Scan for the cell matching the given text and deliver its [X, Y] coordinate at center. 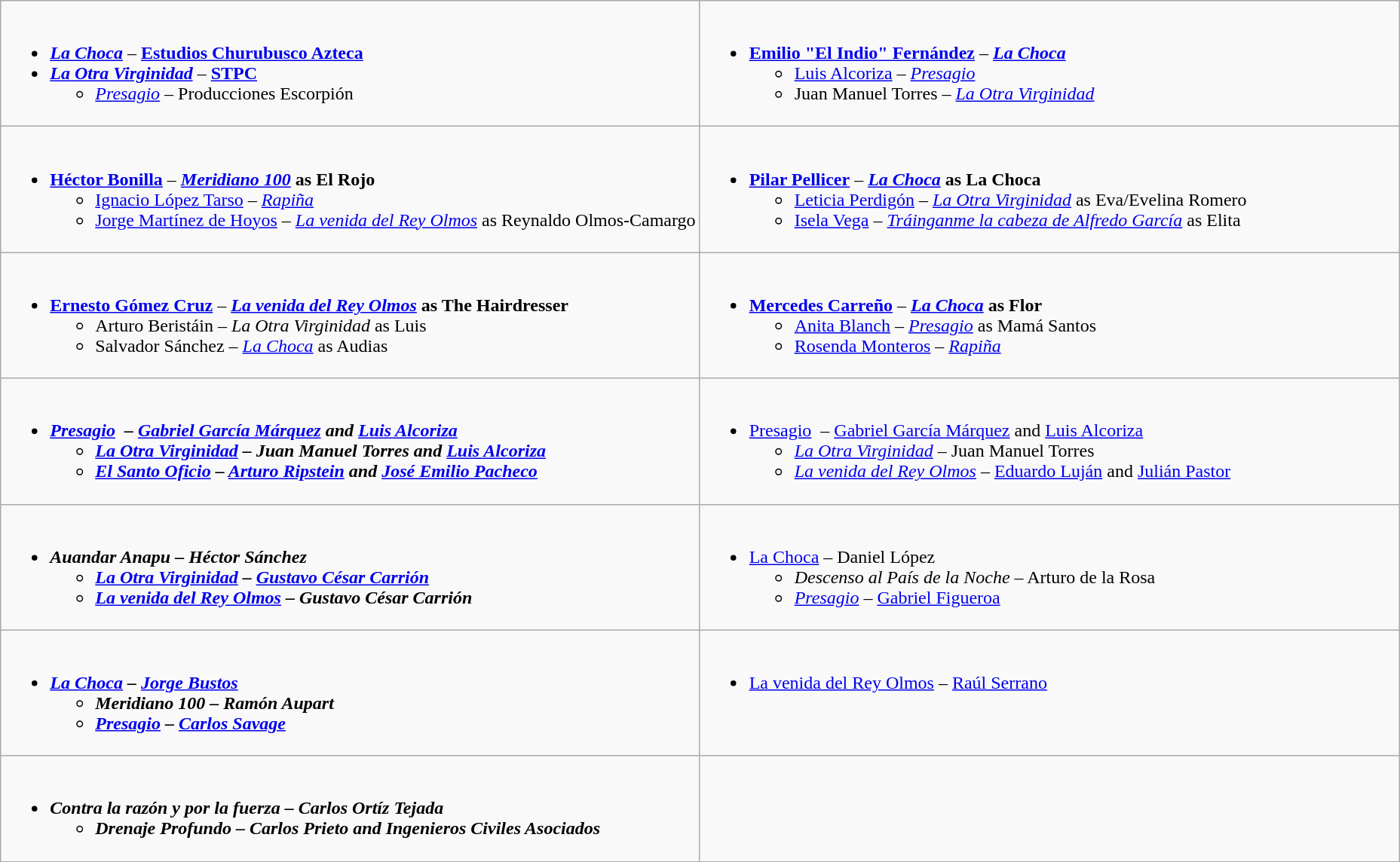
La Choca – Estudios Churubusco AztecaLa Otra Virginidad – STPCPresagio – Producciones Escorpión [350, 63]
Presagio – Gabriel García Márquez and Luis AlcorizaLa Otra Virginidad – Juan Manuel TorresLa venida del Rey Olmos – Eduardo Luján and Julián Pastor [1049, 442]
Contra la razón y por la fuerza – Carlos Ortíz TejadaDrenaje Profundo – Carlos Prieto and Ingenieros Civiles Asociados [350, 809]
La Choca – Daniel LópezDescenso al País de la Noche – Arturo de la RosaPresagio – Gabriel Figueroa [1049, 567]
Mercedes Carreño – La Choca as FlorAnita Blanch – Presagio as Mamá SantosRosenda Monteros – Rapiña [1049, 315]
La venida del Rey Olmos – Raúl Serrano [1049, 693]
Héctor Bonilla – Meridiano 100 as El RojoIgnacio López Tarso – RapiñaJorge Martínez de Hoyos – La venida del Rey Olmos as Reynaldo Olmos-Camargo [350, 190]
Emilio "El Indio" Fernández – La ChocaLuis Alcoriza – PresagioJuan Manuel Torres – La Otra Virginidad [1049, 63]
Ernesto Gómez Cruz – La venida del Rey Olmos as The HairdresserArturo Beristáin – La Otra Virginidad as LuisSalvador Sánchez – La Choca as Audias [350, 315]
Auandar Anapu – Héctor SánchezLa Otra Virginidad – Gustavo César CarriónLa venida del Rey Olmos – Gustavo César Carrión [350, 567]
La Choca – Jorge BustosMeridiano 100 – Ramón AupartPresagio – Carlos Savage [350, 693]
